For the text-containing cell, return its midpoint in (x, y) coordinate format. 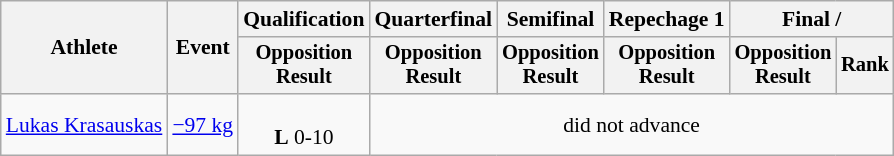
Lukas Krasauskas (84, 124)
Quarterfinal (433, 19)
Semifinal (550, 19)
Final / (812, 19)
Athlete (84, 48)
−97 kg (202, 124)
Qualification (304, 19)
did not advance (631, 124)
L 0-10 (304, 124)
Repechage 1 (667, 19)
Rank (865, 66)
Event (202, 48)
